Output the (x, y) coordinate of the center of the cell containing the given text.  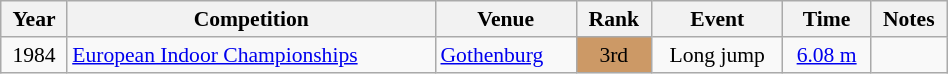
Time (826, 19)
Year (34, 19)
European Indoor Championships (251, 55)
Notes (908, 19)
Event (718, 19)
Venue (506, 19)
Long jump (718, 55)
6.08 m (826, 55)
Gothenburg (506, 55)
Competition (251, 19)
1984 (34, 55)
Rank (614, 19)
3rd (614, 55)
